Provide the (X, Y) coordinate of the cell's center where the given text is located.  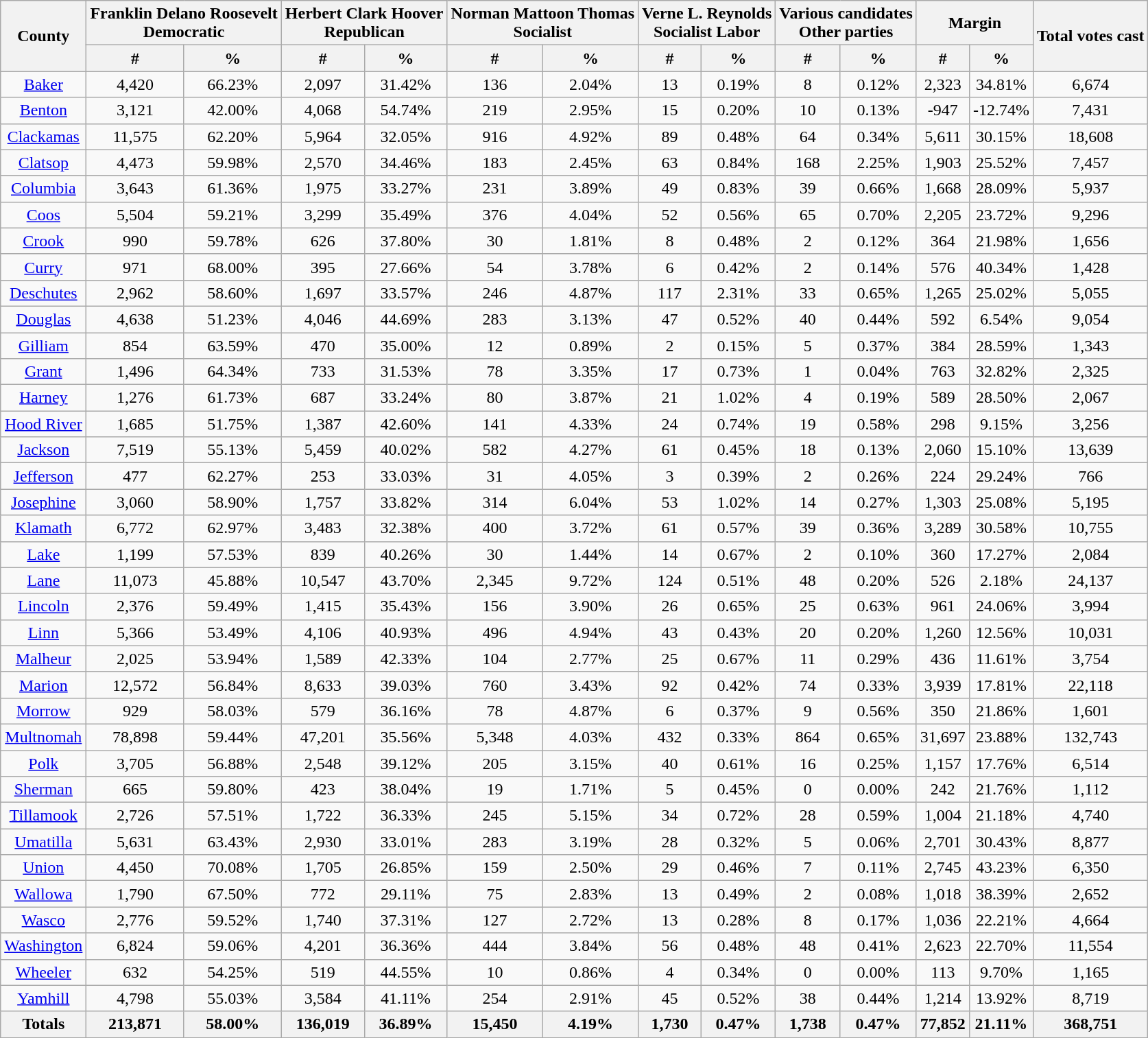
21.18% (1001, 816)
18 (808, 450)
141 (495, 424)
38.04% (406, 790)
1,157 (942, 764)
0.46% (738, 868)
3.13% (590, 319)
5,937 (1090, 189)
Sherman (44, 790)
245 (495, 816)
62.20% (232, 137)
1,004 (942, 816)
314 (495, 502)
23.72% (1001, 215)
17.27% (1001, 554)
395 (322, 267)
3,643 (135, 189)
423 (322, 790)
Klamath (44, 528)
350 (942, 711)
36.33% (406, 816)
990 (135, 241)
0.41% (878, 946)
11,554 (1090, 946)
58.60% (232, 293)
3.43% (590, 685)
136 (495, 84)
16 (808, 764)
0.08% (878, 894)
219 (495, 110)
Coos (44, 215)
3.72% (590, 528)
1,722 (322, 816)
15.10% (1001, 450)
4,740 (1090, 816)
0.14% (878, 267)
4.04% (590, 215)
15 (670, 110)
3,256 (1090, 424)
18,608 (1090, 137)
760 (495, 685)
33.82% (406, 502)
1,415 (322, 606)
28.50% (1001, 398)
89 (670, 137)
39.12% (406, 764)
0.74% (738, 424)
Lake (44, 554)
25.02% (1001, 293)
55.13% (232, 450)
733 (322, 372)
40.93% (406, 633)
6,674 (1090, 84)
40.26% (406, 554)
0.58% (878, 424)
26.85% (406, 868)
0.17% (878, 920)
2.50% (590, 868)
28.59% (1001, 345)
30.58% (1001, 528)
Josephine (44, 502)
57.53% (232, 554)
384 (942, 345)
59.98% (232, 163)
5,055 (1090, 293)
6.54% (1001, 319)
62.27% (232, 476)
592 (942, 319)
0.84% (738, 163)
36.16% (406, 711)
5,504 (135, 215)
2.72% (590, 920)
2.45% (590, 163)
22.21% (1001, 920)
Crook (44, 241)
5,366 (135, 633)
0.57% (738, 528)
3,939 (942, 685)
13.92% (1001, 998)
1.81% (590, 241)
74 (808, 685)
21.76% (1001, 790)
1,740 (322, 920)
159 (495, 868)
56.88% (232, 764)
2,325 (1090, 372)
1,303 (942, 502)
3,121 (135, 110)
67.50% (232, 894)
961 (942, 606)
34 (670, 816)
0.15% (738, 345)
0.32% (738, 842)
59.44% (232, 737)
32.05% (406, 137)
1,601 (1090, 711)
1,668 (942, 189)
2,084 (1090, 554)
42.00% (232, 110)
32.82% (1001, 372)
34.46% (406, 163)
33.24% (406, 398)
59.21% (232, 215)
39.03% (406, 685)
9 (808, 711)
576 (942, 267)
0.73% (738, 372)
31.53% (406, 372)
589 (942, 398)
2,652 (1090, 894)
1,705 (322, 868)
582 (495, 450)
54.25% (232, 972)
2.77% (590, 659)
8,633 (322, 685)
3,289 (942, 528)
3.78% (590, 267)
1,214 (942, 998)
579 (322, 711)
0.25% (878, 764)
1,343 (1090, 345)
33.27% (406, 189)
1,165 (1090, 972)
4,420 (135, 84)
Jackson (44, 450)
4.94% (590, 633)
44.55% (406, 972)
Total votes cast (1090, 36)
75 (495, 894)
Grant (44, 372)
59.49% (232, 606)
County (44, 36)
59.80% (232, 790)
1.44% (590, 554)
364 (942, 241)
Lincoln (44, 606)
29.24% (1001, 476)
253 (322, 476)
5,631 (135, 842)
444 (495, 946)
854 (135, 345)
64 (808, 137)
117 (670, 293)
Umatilla (44, 842)
36.36% (406, 946)
665 (135, 790)
1,265 (942, 293)
11,073 (135, 580)
59.06% (232, 946)
26 (670, 606)
526 (942, 580)
1,387 (322, 424)
65 (808, 215)
113 (942, 972)
477 (135, 476)
30.15% (1001, 137)
43.70% (406, 580)
2,930 (322, 842)
3.87% (590, 398)
0.43% (738, 633)
Herbert Clark HooverRepublican (364, 23)
2.83% (590, 894)
0.59% (878, 816)
1 (808, 372)
1,685 (135, 424)
213,871 (135, 1024)
54 (495, 267)
Clatsop (44, 163)
0.61% (738, 764)
4.05% (590, 476)
246 (495, 293)
62.97% (232, 528)
360 (942, 554)
44.69% (406, 319)
156 (495, 606)
7,457 (1090, 163)
4.33% (590, 424)
29 (670, 868)
45 (670, 998)
3,299 (322, 215)
1,790 (135, 894)
839 (322, 554)
2,025 (135, 659)
916 (495, 137)
1,738 (808, 1024)
54.74% (406, 110)
5.15% (590, 816)
33.57% (406, 293)
63.43% (232, 842)
0.06% (878, 842)
12.56% (1001, 633)
17.81% (1001, 685)
12 (495, 345)
3,705 (135, 764)
496 (495, 633)
4,068 (322, 110)
127 (495, 920)
34.81% (1001, 84)
0.72% (738, 816)
2,345 (495, 580)
Norman Mattoon ThomasSocialist (543, 23)
4,450 (135, 868)
224 (942, 476)
3.90% (590, 606)
1,730 (670, 1024)
2,376 (135, 606)
1,199 (135, 554)
2.25% (878, 163)
24 (670, 424)
1,757 (322, 502)
1,036 (942, 920)
0.11% (878, 868)
1,276 (135, 398)
136,019 (322, 1024)
2.18% (1001, 580)
33.03% (406, 476)
33.01% (406, 842)
47,201 (322, 737)
Wasco (44, 920)
864 (808, 737)
-947 (942, 110)
Wheeler (44, 972)
183 (495, 163)
6,824 (135, 946)
1,260 (942, 633)
3.89% (590, 189)
10,755 (1090, 528)
37.80% (406, 241)
0.49% (738, 894)
17 (670, 372)
0.29% (878, 659)
12,572 (135, 685)
Hood River (44, 424)
205 (495, 764)
763 (942, 372)
56 (670, 946)
68.00% (232, 267)
Malheur (44, 659)
56.84% (232, 685)
21.11% (1001, 1024)
0.28% (738, 920)
Douglas (44, 319)
2,701 (942, 842)
Clackamas (44, 137)
21 (670, 398)
0.10% (878, 554)
53.94% (232, 659)
Verne L. ReynoldsSocialist Labor (707, 23)
0.86% (590, 972)
3.19% (590, 842)
0.39% (738, 476)
Jefferson (44, 476)
687 (322, 398)
4.92% (590, 137)
30.43% (1001, 842)
Harney (44, 398)
298 (942, 424)
25.52% (1001, 163)
4,046 (322, 319)
20 (808, 633)
32.38% (406, 528)
4,106 (322, 633)
28.09% (1001, 189)
Curry (44, 267)
92 (670, 685)
8,877 (1090, 842)
0.83% (738, 189)
43.23% (1001, 868)
5,195 (1090, 502)
9.15% (1001, 424)
43 (670, 633)
4,638 (135, 319)
Polk (44, 764)
4.19% (590, 1024)
2.95% (590, 110)
53.49% (232, 633)
971 (135, 267)
0.66% (878, 189)
40.02% (406, 450)
64.34% (232, 372)
77,852 (942, 1024)
5,611 (942, 137)
772 (322, 894)
57.51% (232, 816)
632 (135, 972)
4,798 (135, 998)
23.88% (1001, 737)
2,060 (942, 450)
9,296 (1090, 215)
5,348 (495, 737)
Margin (974, 23)
2.91% (590, 998)
45.88% (232, 580)
1.71% (590, 790)
8,719 (1090, 998)
40.34% (1001, 267)
7,519 (135, 450)
Lane (44, 580)
2,205 (942, 215)
2,323 (942, 84)
Morrow (44, 711)
Tillamook (44, 816)
1,589 (322, 659)
27.66% (406, 267)
104 (495, 659)
0.89% (590, 345)
35.43% (406, 606)
11.61% (1001, 659)
3.84% (590, 946)
35.00% (406, 345)
Linn (44, 633)
42.60% (406, 424)
0.27% (878, 502)
Totals (44, 1024)
2,097 (322, 84)
2,570 (322, 163)
10,547 (322, 580)
0.51% (738, 580)
0.26% (878, 476)
70.08% (232, 868)
432 (670, 737)
1,018 (942, 894)
2,548 (322, 764)
626 (322, 241)
31.42% (406, 84)
7,431 (1090, 110)
Union (44, 868)
Benton (44, 110)
242 (942, 790)
35.56% (406, 737)
17.76% (1001, 764)
61.73% (232, 398)
-12.74% (1001, 110)
55.03% (232, 998)
376 (495, 215)
9,054 (1090, 319)
47 (670, 319)
22.70% (1001, 946)
6,350 (1090, 868)
25.08% (1001, 502)
3,483 (322, 528)
Franklin Delano RooseveltDemocratic (184, 23)
0.63% (878, 606)
1,697 (322, 293)
1,656 (1090, 241)
124 (670, 580)
766 (1090, 476)
Washington (44, 946)
168 (808, 163)
3,584 (322, 998)
21.98% (1001, 241)
49 (670, 189)
42.33% (406, 659)
10,031 (1090, 633)
1,975 (322, 189)
2,067 (1090, 398)
3,994 (1090, 606)
29.11% (406, 894)
2.04% (590, 84)
9.72% (590, 580)
368,751 (1090, 1024)
80 (495, 398)
3,060 (135, 502)
51.75% (232, 424)
37.31% (406, 920)
6.04% (590, 502)
2,962 (135, 293)
58.03% (232, 711)
11,575 (135, 137)
2,726 (135, 816)
4,201 (322, 946)
436 (942, 659)
4.03% (590, 737)
4,473 (135, 163)
0.36% (878, 528)
5,459 (322, 450)
1,903 (942, 163)
1,112 (1090, 790)
24,137 (1090, 580)
Yamhill (44, 998)
4,664 (1090, 920)
24.06% (1001, 606)
6,514 (1090, 764)
231 (495, 189)
15,450 (495, 1024)
78,898 (135, 737)
51.23% (232, 319)
3 (670, 476)
2,776 (135, 920)
31 (495, 476)
66.23% (232, 84)
2,623 (942, 946)
1,428 (1090, 267)
0.04% (878, 372)
58.00% (232, 1024)
53 (670, 502)
4.27% (590, 450)
58.90% (232, 502)
Columbia (44, 189)
63 (670, 163)
254 (495, 998)
59.78% (232, 241)
61.36% (232, 189)
31,697 (942, 737)
2,745 (942, 868)
38.39% (1001, 894)
3,754 (1090, 659)
Gilliam (44, 345)
36.89% (406, 1024)
Deschutes (44, 293)
Multnomah (44, 737)
63.59% (232, 345)
13,639 (1090, 450)
132,743 (1090, 737)
52 (670, 215)
22,118 (1090, 685)
35.49% (406, 215)
519 (322, 972)
21.86% (1001, 711)
33 (808, 293)
3.35% (590, 372)
Various candidatesOther parties (846, 23)
59.52% (232, 920)
11 (808, 659)
470 (322, 345)
Wallowa (44, 894)
9.70% (1001, 972)
6,772 (135, 528)
5,964 (322, 137)
7 (808, 868)
1,496 (135, 372)
Marion (44, 685)
400 (495, 528)
3.15% (590, 764)
929 (135, 711)
0.70% (878, 215)
38 (808, 998)
2.31% (738, 293)
41.11% (406, 998)
Baker (44, 84)
